Detect which cell encompasses the target text, then output its (X, Y) center coordinate. 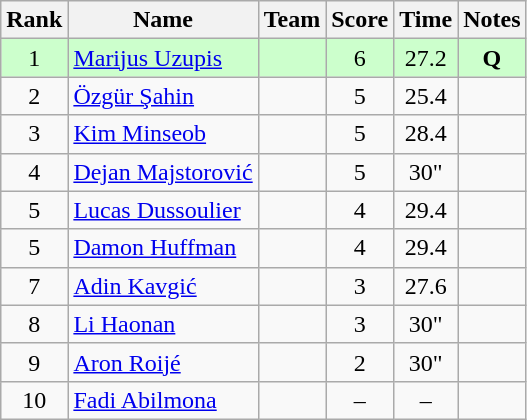
Q (492, 58)
25.4 (426, 96)
28.4 (426, 134)
6 (360, 58)
Damon Huffman (163, 248)
Notes (492, 20)
Kim Minseob (163, 134)
Lucas Dussoulier (163, 210)
1 (34, 58)
Li Haonan (163, 324)
Team (292, 20)
Adin Kavgić (163, 286)
Dejan Majstorović (163, 172)
Fadi Abilmona (163, 400)
Time (426, 20)
Aron Roijé (163, 362)
9 (34, 362)
Özgür Şahin (163, 96)
27.6 (426, 286)
27.2 (426, 58)
10 (34, 400)
8 (34, 324)
Score (360, 20)
7 (34, 286)
Rank (34, 20)
Name (163, 20)
Marijus Uzupis (163, 58)
